Provide the (X, Y) coordinate of the cell's center where the given text is located.  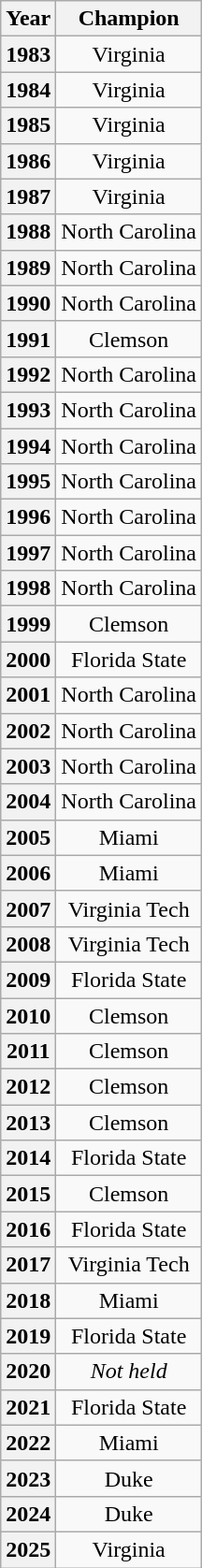
2009 (28, 980)
2022 (28, 1443)
2014 (28, 1158)
Champion (129, 19)
2020 (28, 1372)
1984 (28, 90)
1990 (28, 303)
1989 (28, 268)
1993 (28, 410)
2011 (28, 1052)
1998 (28, 588)
2019 (28, 1336)
1997 (28, 553)
2000 (28, 660)
1986 (28, 161)
2002 (28, 731)
2021 (28, 1407)
2017 (28, 1265)
2006 (28, 873)
1996 (28, 517)
2024 (28, 1514)
2023 (28, 1478)
2001 (28, 695)
2005 (28, 837)
2004 (28, 802)
1992 (28, 374)
1994 (28, 446)
2012 (28, 1087)
2013 (28, 1123)
2016 (28, 1229)
Year (28, 19)
2018 (28, 1300)
1987 (28, 196)
1991 (28, 339)
2003 (28, 766)
2008 (28, 944)
2025 (28, 1549)
1995 (28, 482)
1983 (28, 54)
Not held (129, 1372)
2010 (28, 1015)
1999 (28, 624)
2007 (28, 908)
1988 (28, 232)
1985 (28, 125)
2015 (28, 1194)
